Determine the [X, Y] coordinate at the center of the cell enclosing the given text.  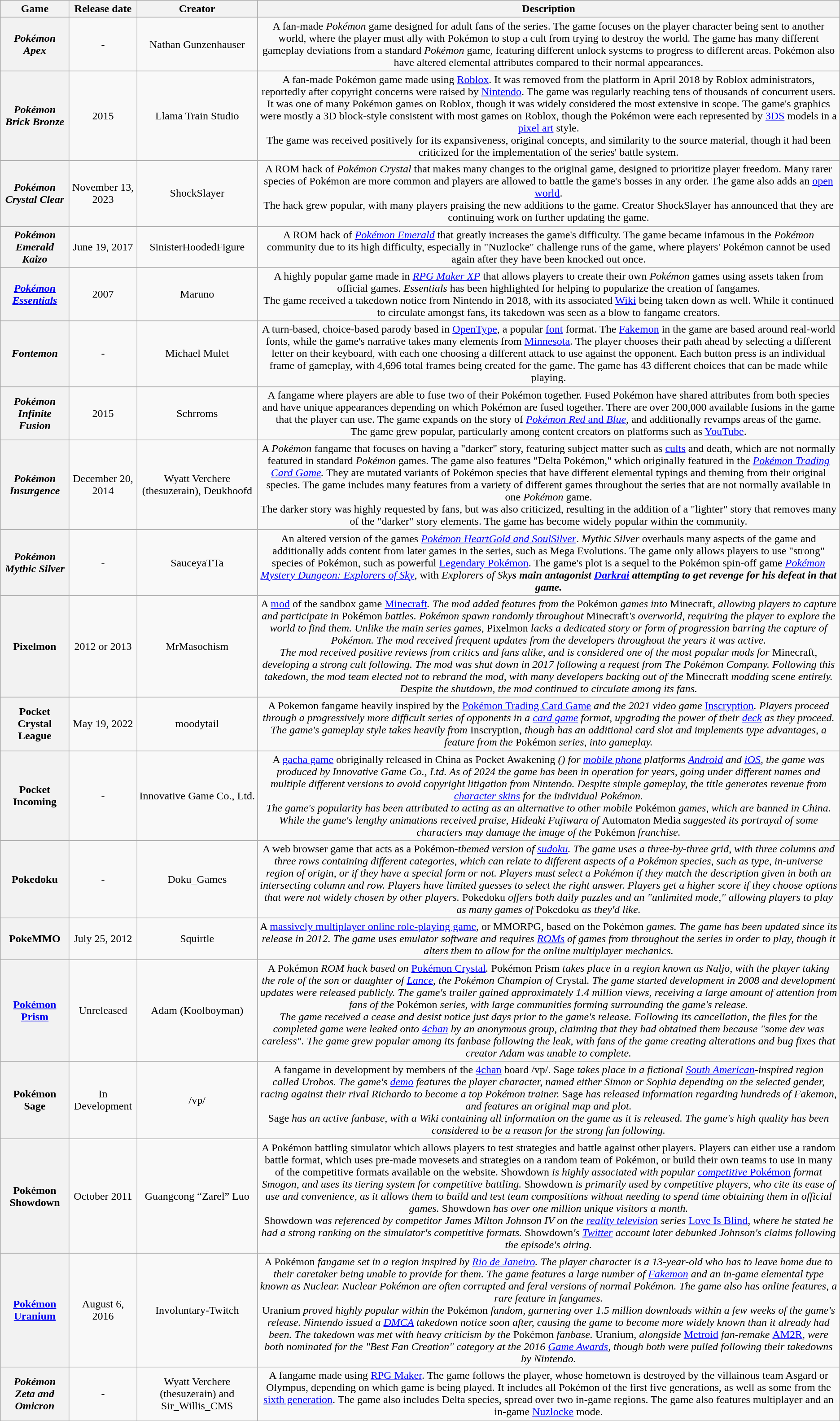
Description [549, 9]
Pokémon Showdown [35, 1196]
Nathan Gunzenhauser [197, 44]
Innovative Game Co., Ltd. [197, 795]
MrMasochism [197, 646]
Schrroms [197, 413]
Pixelmon [35, 646]
Pokémon Emerald Kaizo [35, 247]
May 19, 2022 [103, 724]
Maruno [197, 294]
Squirtle [197, 939]
Doku_Games [197, 880]
Guangcong “Zarel” Luo [197, 1196]
Creator [197, 9]
November 13, 2023 [103, 193]
Pokémon Uranium [35, 1310]
August 6, 2016 [103, 1310]
Unreleased [103, 1011]
December 20, 2014 [103, 485]
July 25, 2012 [103, 939]
ShockSlayer [197, 193]
/vp/ [197, 1101]
Pokémon Insurgence [35, 485]
Pokémon Apex [35, 44]
Pokémon Mythic Silver [35, 562]
Pokémon Crystal Clear [35, 193]
Wyatt Verchere (thesuzerain) and Sir_Willis_CMS [197, 1394]
Pokémon Sage [35, 1101]
Pokedoku [35, 880]
2007 [103, 294]
Adam (Koolboyman) [197, 1011]
Pokémon Brick Bronze [35, 116]
SauceyaTTa [197, 562]
Pocket Crystal League [35, 724]
SinisterHoodedFigure [197, 247]
In Development [103, 1101]
Release date [103, 9]
Fontemon [35, 354]
June 19, 2017 [103, 247]
Michael Mulet [197, 354]
2012 or 2013 [103, 646]
Pocket Incoming [35, 795]
Game [35, 9]
moodytail [197, 724]
Wyatt Verchere (thesuzerain), Deukhoofd [197, 485]
Pokémon Infinite Fusion [35, 413]
Pokémon Prism [35, 1011]
PokeMMO [35, 939]
Pokémon Essentials [35, 294]
October 2011 [103, 1196]
Llama Train Studio [197, 116]
Pokémon Zeta and Omicron [35, 1394]
Involuntary-Twitch [197, 1310]
